Return the [x, y] coordinate for the center point of the cell that contains the specified text.  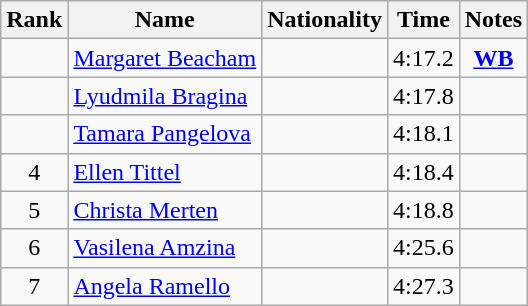
5 [34, 210]
4:25.6 [423, 248]
Vasilena Amzina [165, 248]
Time [423, 20]
Margaret Beacham [165, 58]
Notes [493, 20]
4:27.3 [423, 286]
Nationality [325, 20]
7 [34, 286]
Tamara Pangelova [165, 134]
Rank [34, 20]
Name [165, 20]
4:18.1 [423, 134]
Christa Merten [165, 210]
4:18.4 [423, 172]
WB [493, 58]
4:17.8 [423, 96]
4:17.2 [423, 58]
6 [34, 248]
4:18.8 [423, 210]
Angela Ramello [165, 286]
Ellen Tittel [165, 172]
Lyudmila Bragina [165, 96]
4 [34, 172]
